Locate the cell with the specified text and output its (x, y) center coordinate. 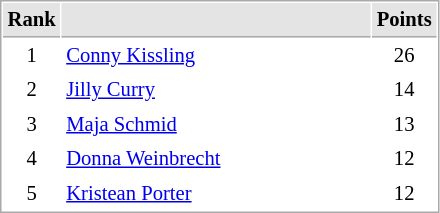
Kristean Porter (216, 194)
3 (32, 124)
Maja Schmid (216, 124)
4 (32, 158)
Rank (32, 20)
1 (32, 56)
2 (32, 90)
Jilly Curry (216, 90)
Points (404, 20)
5 (32, 194)
26 (404, 56)
13 (404, 124)
Donna Weinbrecht (216, 158)
14 (404, 90)
Conny Kissling (216, 56)
